Pinpoint the cell where the given text exists, returning its (X, Y) midpoint coordinate. 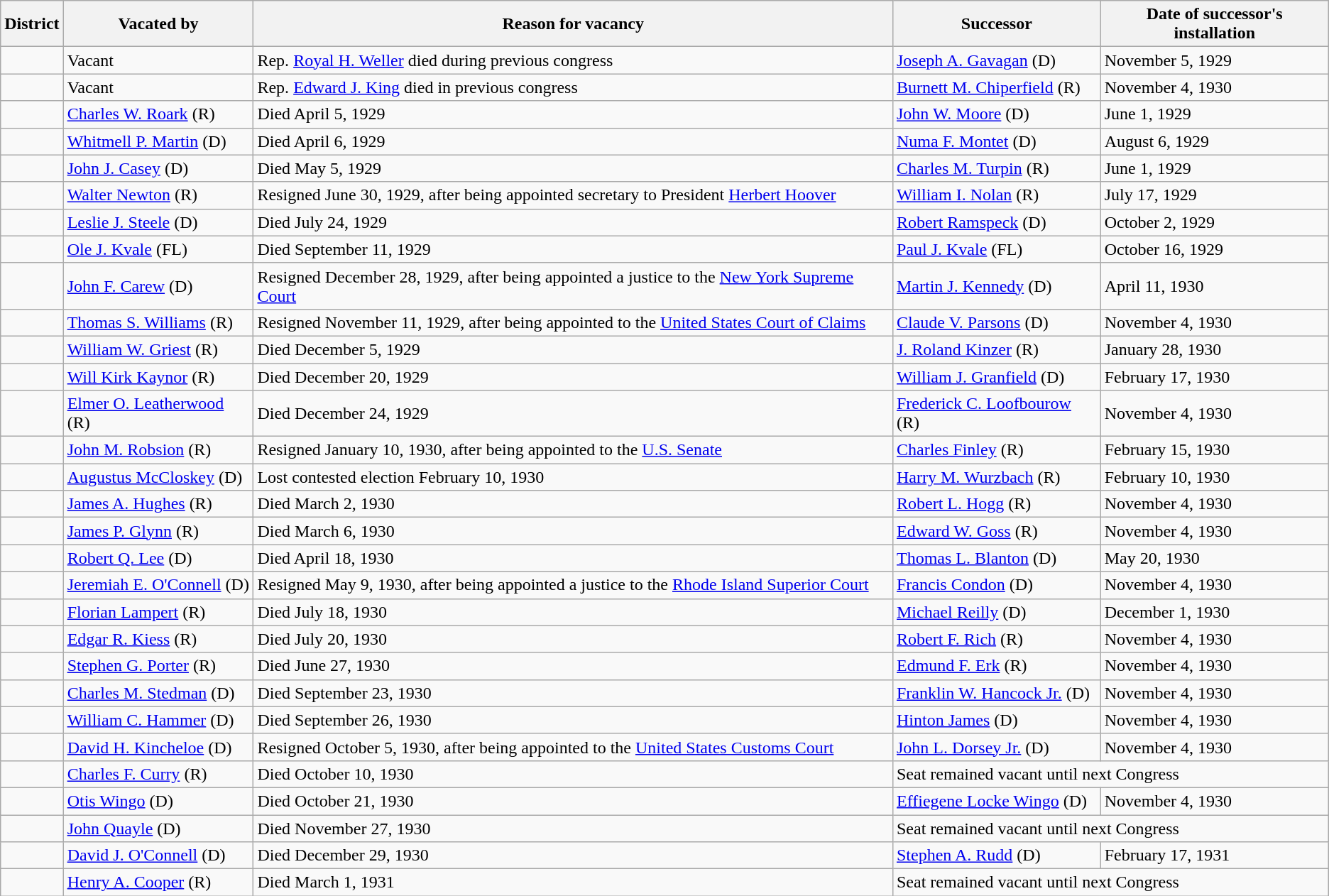
Resigned November 11, 1929, after being appointed to the United States Court of Claims (574, 322)
Thomas L. Blanton (D) (997, 558)
John J. Casey (D) (158, 168)
David H. Kincheloe (D) (158, 747)
Died November 27, 1930 (574, 829)
Died April 5, 1929 (574, 114)
Died March 6, 1930 (574, 531)
Burnett M. Chiperfield (R) (997, 87)
May 20, 1930 (1214, 558)
Leslie J. Steele (D) (158, 222)
Walter Newton (R) (158, 195)
October 2, 1929 (1214, 222)
Effiegene Locke Wingo (D) (997, 801)
John L. Dorsey Jr. (D) (997, 747)
Michael Reilly (D) (997, 612)
Claude V. Parsons (D) (997, 322)
Robert Ramspeck (D) (997, 222)
Resigned October 5, 1930, after being appointed to the United States Customs Court (574, 747)
Died June 27, 1930 (574, 666)
Resigned January 10, 1930, after being appointed to the U.S. Senate (574, 450)
Died July 18, 1930 (574, 612)
Francis Condon (D) (997, 585)
District (32, 24)
James A. Hughes (R) (158, 504)
Resigned December 28, 1929, after being appointed a justice to the New York Supreme Court (574, 285)
Stephen A. Rudd (D) (997, 856)
Numa F. Montet (D) (997, 141)
Robert F. Rich (R) (997, 639)
Resigned May 9, 1930, after being appointed a justice to the Rhode Island Superior Court (574, 585)
Died December 24, 1929 (574, 413)
Florian Lampert (R) (158, 612)
Joseph A. Gavagan (D) (997, 60)
Paul J. Kvale (FL) (997, 249)
Martin J. Kennedy (D) (997, 285)
Charles M. Turpin (R) (997, 168)
Edward W. Goss (R) (997, 531)
Franklin W. Hancock Jr. (D) (997, 693)
Died October 10, 1930 (574, 774)
November 5, 1929 (1214, 60)
Charles F. Curry (R) (158, 774)
Augustus McCloskey (D) (158, 477)
Harry M. Wurzbach (R) (997, 477)
Resigned June 30, 1929, after being appointed secretary to President Herbert Hoover (574, 195)
John Quayle (D) (158, 829)
February 10, 1930 (1214, 477)
Rep. Edward J. King died in previous congress (574, 87)
John F. Carew (D) (158, 285)
Died July 20, 1930 (574, 639)
Died September 26, 1930 (574, 720)
Edgar R. Kiess (R) (158, 639)
John W. Moore (D) (997, 114)
Hinton James (D) (997, 720)
Died December 5, 1929 (574, 349)
William I. Nolan (R) (997, 195)
Robert Q. Lee (D) (158, 558)
Died December 29, 1930 (574, 856)
Died September 23, 1930 (574, 693)
December 1, 1930 (1214, 612)
William W. Griest (R) (158, 349)
Charles Finley (R) (997, 450)
Date of successor's installation (1214, 24)
October 16, 1929 (1214, 249)
Died May 5, 1929 (574, 168)
Ole J. Kvale (FL) (158, 249)
August 6, 1929 (1214, 141)
Died April 18, 1930 (574, 558)
Reason for vacancy (574, 24)
April 11, 1930 (1214, 285)
February 17, 1930 (1214, 377)
Rep. Royal H. Weller died during previous congress (574, 60)
Whitmell P. Martin (D) (158, 141)
Jeremiah E. O'Connell (D) (158, 585)
Died December 20, 1929 (574, 377)
Died March 2, 1930 (574, 504)
Will Kirk Kaynor (R) (158, 377)
Elmer O. Leatherwood (R) (158, 413)
Stephen G. Porter (R) (158, 666)
Thomas S. Williams (R) (158, 322)
Charles W. Roark (R) (158, 114)
William C. Hammer (D) (158, 720)
Otis Wingo (D) (158, 801)
February 17, 1931 (1214, 856)
Died September 11, 1929 (574, 249)
James P. Glynn (R) (158, 531)
January 28, 1930 (1214, 349)
February 15, 1930 (1214, 450)
Died March 1, 1931 (574, 883)
Frederick C. Loofbourow (R) (997, 413)
Died October 21, 1930 (574, 801)
Vacated by (158, 24)
David J. O'Connell (D) (158, 856)
Charles M. Stedman (D) (158, 693)
Robert L. Hogg (R) (997, 504)
Henry A. Cooper (R) (158, 883)
Edmund F. Erk (R) (997, 666)
July 17, 1929 (1214, 195)
Lost contested election February 10, 1930 (574, 477)
J. Roland Kinzer (R) (997, 349)
William J. Granfield (D) (997, 377)
Died July 24, 1929 (574, 222)
John M. Robsion (R) (158, 450)
Died April 6, 1929 (574, 141)
Successor (997, 24)
